Provide the [X, Y] coordinate of the cell's center where the given text is located.  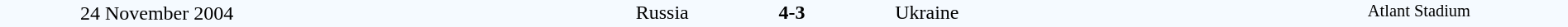
4-3 [791, 12]
Russia [501, 12]
Atlant Stadium [1419, 13]
24 November 2004 [157, 13]
Ukraine [1082, 12]
